Identify which cell holds the provided text, then report its (X, Y) central coordinate. 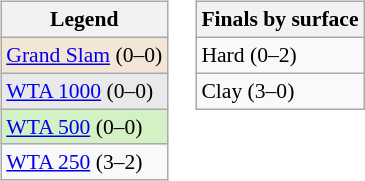
WTA 500 (0–0) (84, 127)
Clay (3–0) (280, 91)
Finals by surface (280, 20)
Grand Slam (0–0) (84, 55)
Legend (84, 20)
Hard (0–2) (280, 55)
WTA 250 (3–2) (84, 162)
WTA 1000 (0–0) (84, 91)
